Pinpoint the cell where the given text exists, returning its (x, y) midpoint coordinate. 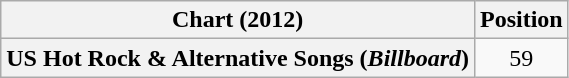
59 (521, 58)
Position (521, 20)
Chart (2012) (238, 20)
US Hot Rock & Alternative Songs (Billboard) (238, 58)
